Find where the given text appears and provide that cell's center as (x, y) coordinate. 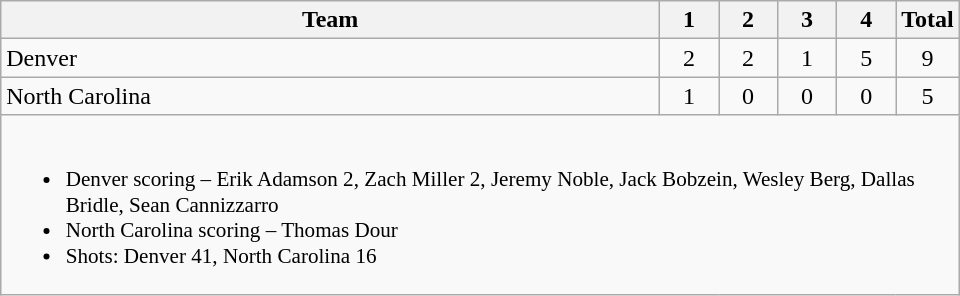
North Carolina (330, 96)
4 (866, 20)
9 (928, 58)
3 (808, 20)
Denver (330, 58)
Total (928, 20)
Team (330, 20)
